Return (x, y) of the center of cell containing provided text 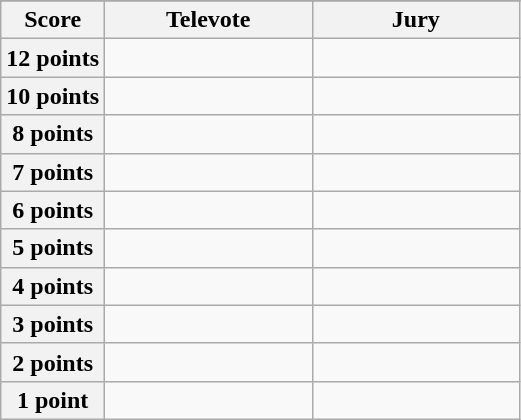
Televote (209, 20)
Score (53, 20)
4 points (53, 286)
5 points (53, 248)
12 points (53, 58)
1 point (53, 400)
3 points (53, 324)
7 points (53, 172)
Jury (416, 20)
2 points (53, 362)
6 points (53, 210)
8 points (53, 134)
10 points (53, 96)
